Detect which cell encompasses the target text, then output its [X, Y] center coordinate. 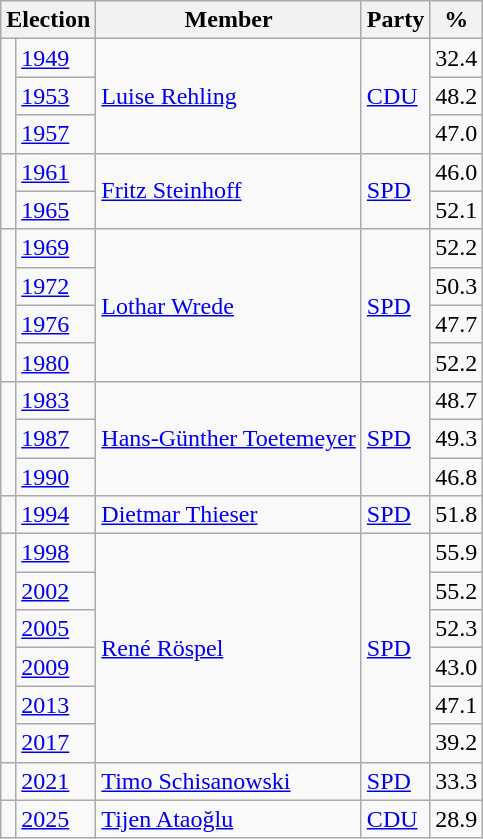
Timo Schisanowski [229, 781]
2013 [56, 705]
28.9 [456, 819]
Luise Rehling [229, 96]
1990 [56, 477]
1980 [56, 362]
55.9 [456, 553]
47.0 [456, 134]
Party [395, 20]
1983 [56, 400]
51.8 [456, 515]
1949 [56, 58]
46.8 [456, 477]
33.3 [456, 781]
43.0 [456, 667]
2025 [56, 819]
55.2 [456, 591]
Tijen Ataoğlu [229, 819]
1976 [56, 324]
1969 [56, 248]
50.3 [456, 286]
Fritz Steinhoff [229, 191]
% [456, 20]
1987 [56, 438]
Member [229, 20]
2005 [56, 629]
1957 [56, 134]
René Röspel [229, 648]
2002 [56, 591]
1998 [56, 553]
52.3 [456, 629]
32.4 [456, 58]
1961 [56, 172]
Election [48, 20]
52.1 [456, 210]
1965 [56, 210]
2017 [56, 743]
39.2 [456, 743]
48.7 [456, 400]
48.2 [456, 96]
47.7 [456, 324]
49.3 [456, 438]
1953 [56, 96]
Hans-Günther Toetemeyer [229, 438]
47.1 [456, 705]
46.0 [456, 172]
Lothar Wrede [229, 305]
Dietmar Thieser [229, 515]
1994 [56, 515]
2009 [56, 667]
1972 [56, 286]
2021 [56, 781]
